Detect which cell encompasses the target text, then output its [x, y] center coordinate. 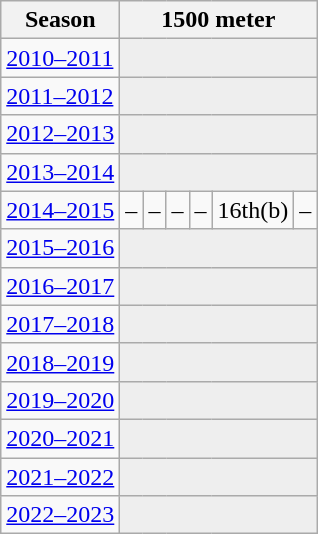
2011–2012 [60, 96]
2015–2016 [60, 248]
2019–2020 [60, 400]
1500 meter [218, 20]
2022–2023 [60, 515]
2016–2017 [60, 286]
2021–2022 [60, 477]
2013–2014 [60, 172]
2018–2019 [60, 362]
16th(b) [253, 210]
2012–2013 [60, 134]
2014–2015 [60, 210]
2017–2018 [60, 324]
Season [60, 20]
2010–2011 [60, 58]
2020–2021 [60, 438]
